Identify which cell holds the provided text, then report its (x, y) central coordinate. 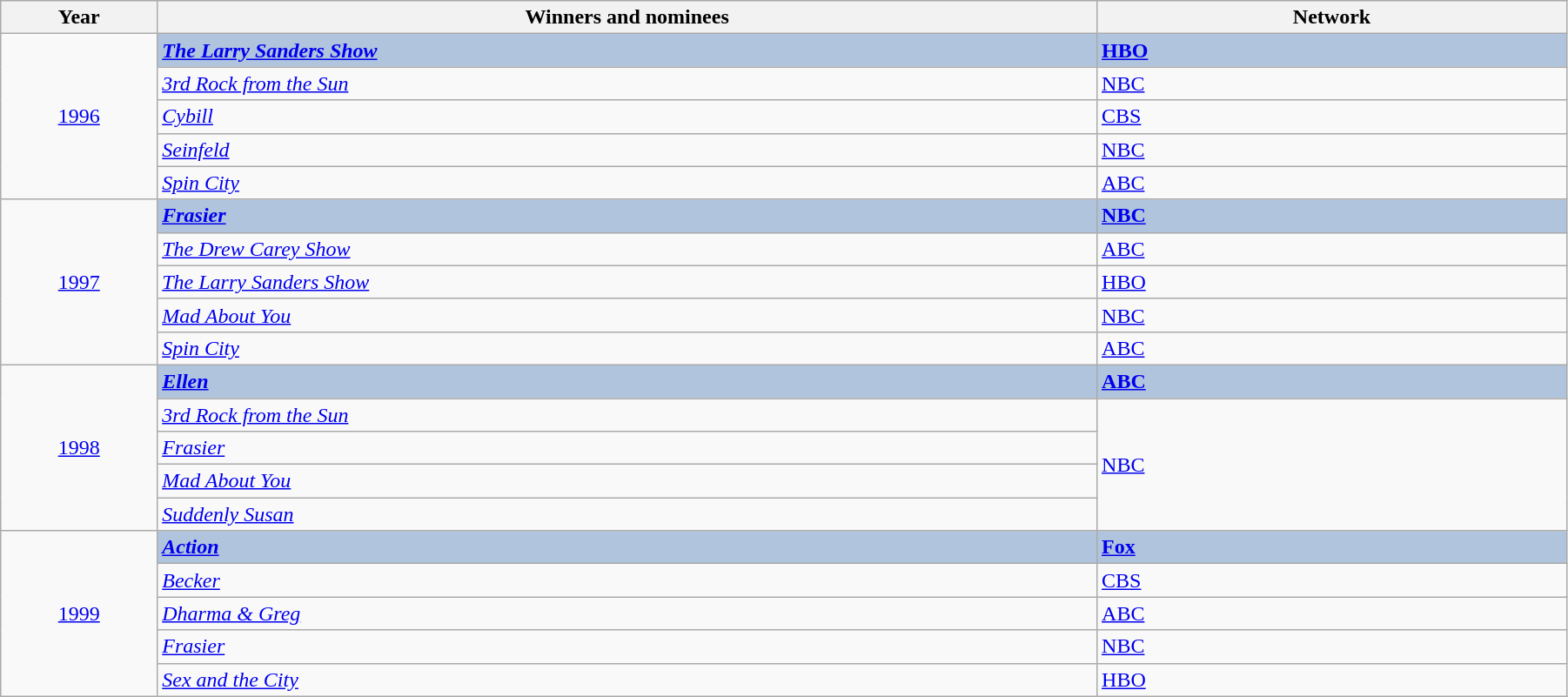
1996 (79, 117)
Winners and nominees (627, 17)
Year (79, 17)
Network (1332, 17)
Seinfeld (627, 150)
Suddenly Susan (627, 514)
Becker (627, 580)
1999 (79, 613)
The Drew Carey Show (627, 249)
Dharma & Greg (627, 613)
Ellen (627, 381)
1998 (79, 447)
Action (627, 547)
Fox (1332, 547)
1997 (79, 282)
Sex and the City (627, 680)
Cybill (627, 117)
